Output the (X, Y) coordinate of the center of the cell containing the given text.  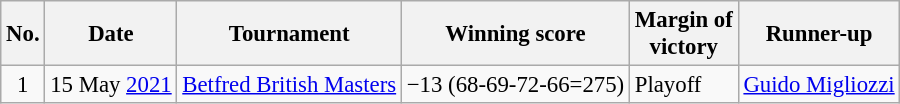
Margin ofvictory (684, 34)
Guido Migliozzi (819, 85)
15 May 2021 (111, 85)
Date (111, 34)
Playoff (684, 85)
Betfred British Masters (289, 85)
Runner-up (819, 34)
−13 (68-69-72-66=275) (515, 85)
Tournament (289, 34)
1 (23, 85)
Winning score (515, 34)
No. (23, 34)
